Output the [X, Y] coordinate of the center of the cell containing the given text.  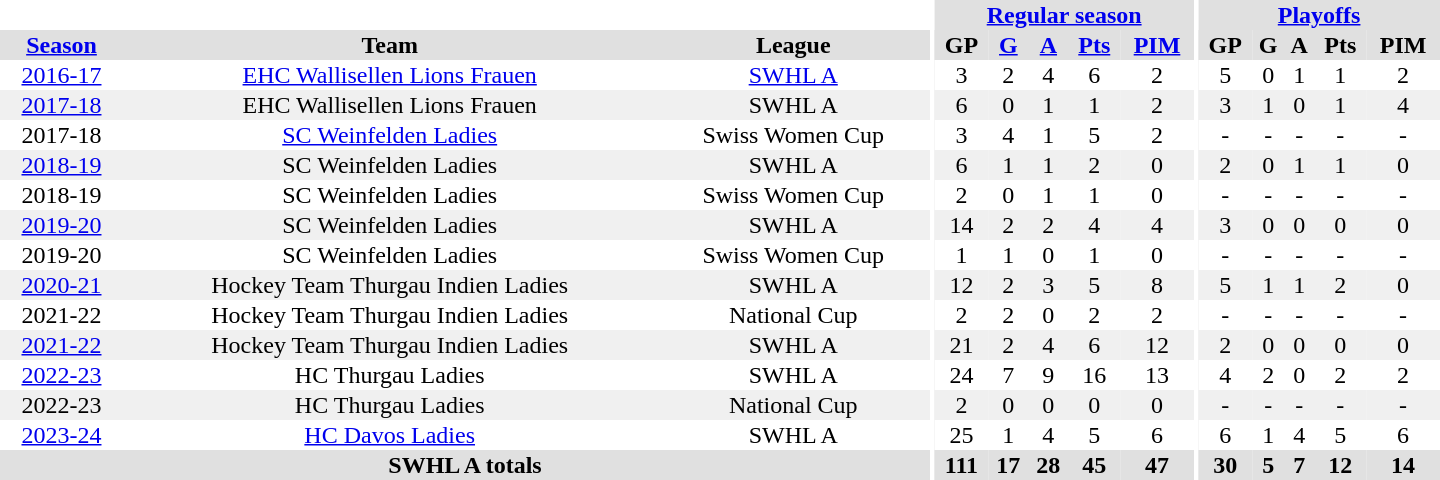
2020-21 [62, 285]
24 [961, 375]
SWHL A totals [465, 465]
2016-17 [62, 75]
111 [961, 465]
9 [1048, 375]
45 [1094, 465]
28 [1048, 465]
Regular season [1064, 15]
16 [1094, 375]
HC Davos Ladies [390, 435]
13 [1157, 375]
8 [1157, 285]
17 [1008, 465]
47 [1157, 465]
30 [1225, 465]
2023-24 [62, 435]
Playoffs [1319, 15]
Team [390, 45]
League [793, 45]
21 [961, 345]
25 [961, 435]
Season [62, 45]
